Detect which cell encompasses the target text, then output its [x, y] center coordinate. 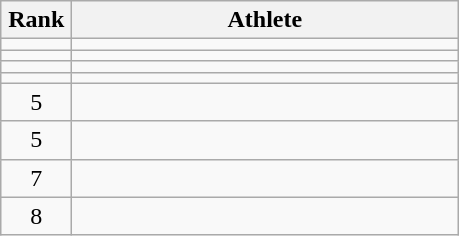
8 [36, 216]
7 [36, 178]
Rank [36, 20]
Athlete [265, 20]
